Capture the cell that displays the provided text and extract its [X, Y] central coordinate. 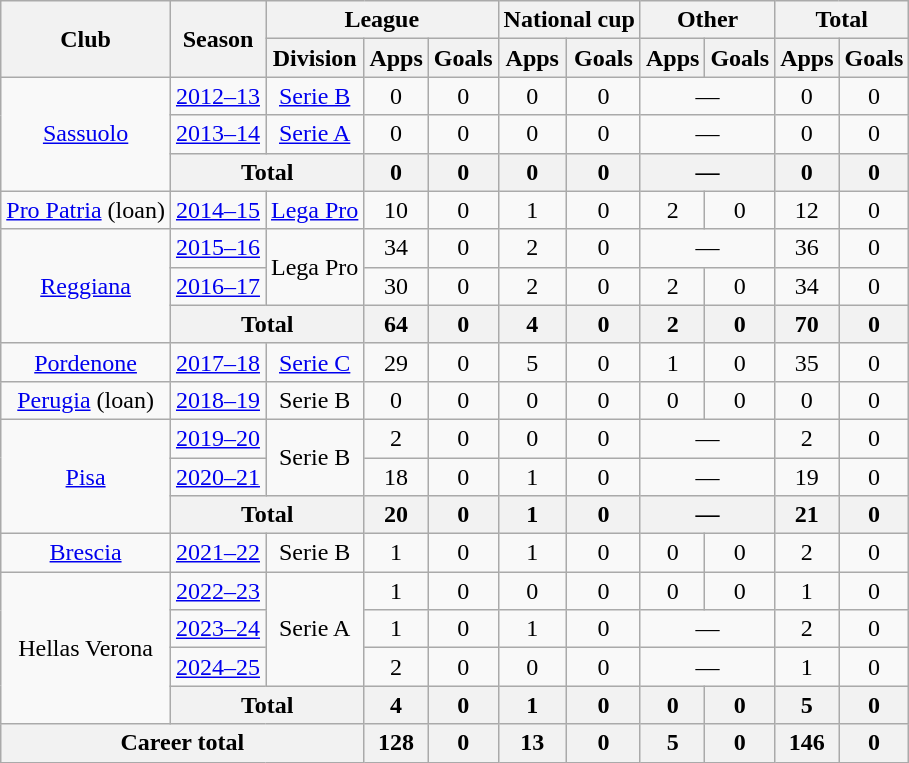
2021–22 [218, 553]
21 [807, 515]
30 [396, 286]
2024–25 [218, 667]
20 [396, 515]
Perugia (loan) [86, 400]
2014–15 [218, 210]
18 [396, 477]
70 [807, 324]
Pisa [86, 476]
2019–20 [218, 438]
National cup [569, 20]
64 [396, 324]
Other [707, 20]
2018–19 [218, 400]
10 [396, 210]
2015–16 [218, 248]
Pordenone [86, 362]
2022–23 [218, 591]
Division [315, 58]
13 [532, 743]
Serie C [315, 362]
2020–21 [218, 477]
2023–24 [218, 629]
35 [807, 362]
19 [807, 477]
2012–13 [218, 96]
2016–17 [218, 286]
2013–14 [218, 134]
Career total [182, 743]
Sassuolo [86, 134]
Club [86, 39]
36 [807, 248]
Reggiana [86, 286]
29 [396, 362]
12 [807, 210]
Pro Patria (loan) [86, 210]
2017–18 [218, 362]
Brescia [86, 553]
146 [807, 743]
128 [396, 743]
Hellas Verona [86, 648]
League [382, 20]
Season [218, 39]
